Return the (x, y) coordinate for the center point of the cell that contains the specified text.  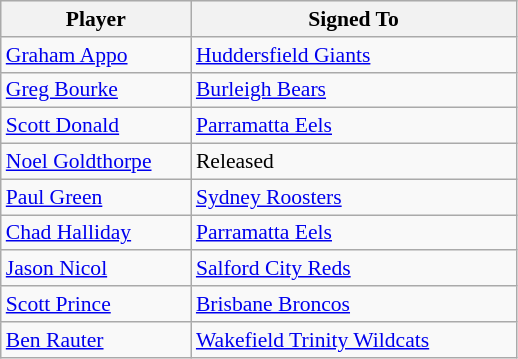
Salford City Reds (354, 269)
Released (354, 162)
Sydney Roosters (354, 197)
Chad Halliday (96, 233)
Signed To (354, 19)
Player (96, 19)
Noel Goldthorpe (96, 162)
Wakefield Trinity Wildcats (354, 340)
Greg Bourke (96, 90)
Ben Rauter (96, 340)
Brisbane Broncos (354, 304)
Huddersfield Giants (354, 55)
Paul Green (96, 197)
Scott Donald (96, 126)
Jason Nicol (96, 269)
Scott Prince (96, 304)
Burleigh Bears (354, 90)
Graham Appo (96, 55)
